From the cell containing the given text, extract its center point as (x, y) coordinate. 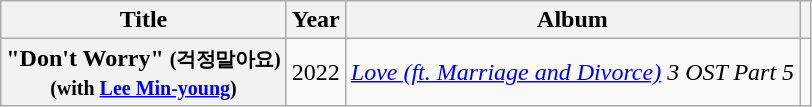
Year (316, 20)
Title (144, 20)
Album (572, 20)
Love (ft. Marriage and Divorce) 3 OST Part 5 (572, 72)
2022 (316, 72)
"Don't Worry" (걱정말아요)(with Lee Min-young) (144, 72)
